Detect which cell encompasses the target text, then output its [X, Y] center coordinate. 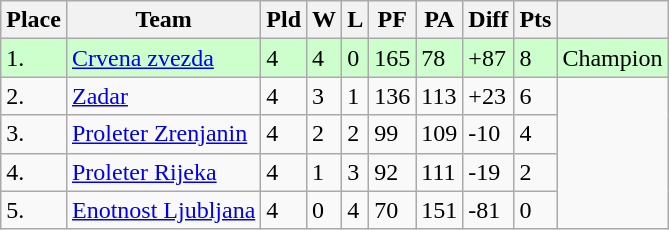
Pld [284, 20]
Proleter Zrenjanin [163, 134]
99 [392, 134]
+23 [488, 96]
2. [34, 96]
Proleter Rijeka [163, 172]
5. [34, 210]
Champion [612, 58]
Pts [536, 20]
136 [392, 96]
PF [392, 20]
-10 [488, 134]
L [356, 20]
Place [34, 20]
Diff [488, 20]
+87 [488, 58]
165 [392, 58]
70 [392, 210]
8 [536, 58]
W [324, 20]
3. [34, 134]
1. [34, 58]
4. [34, 172]
78 [440, 58]
Team [163, 20]
113 [440, 96]
111 [440, 172]
PA [440, 20]
Zadar [163, 96]
6 [536, 96]
-19 [488, 172]
109 [440, 134]
Enotnost Ljubljana [163, 210]
-81 [488, 210]
151 [440, 210]
92 [392, 172]
Crvena zvezda [163, 58]
